Find where the given text appears and provide that cell's center as [x, y] coordinate. 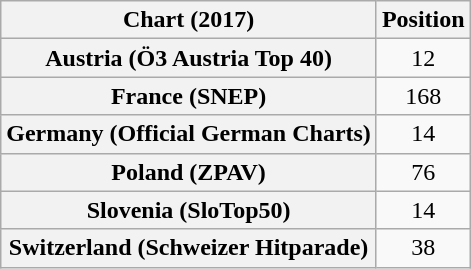
12 [423, 58]
38 [423, 248]
76 [423, 172]
168 [423, 96]
Germany (Official German Charts) [189, 134]
Switzerland (Schweizer Hitparade) [189, 248]
Slovenia (SloTop50) [189, 210]
France (SNEP) [189, 96]
Austria (Ö3 Austria Top 40) [189, 58]
Chart (2017) [189, 20]
Poland (ZPAV) [189, 172]
Position [423, 20]
